Output the (X, Y) coordinate of the center of the cell containing the given text.  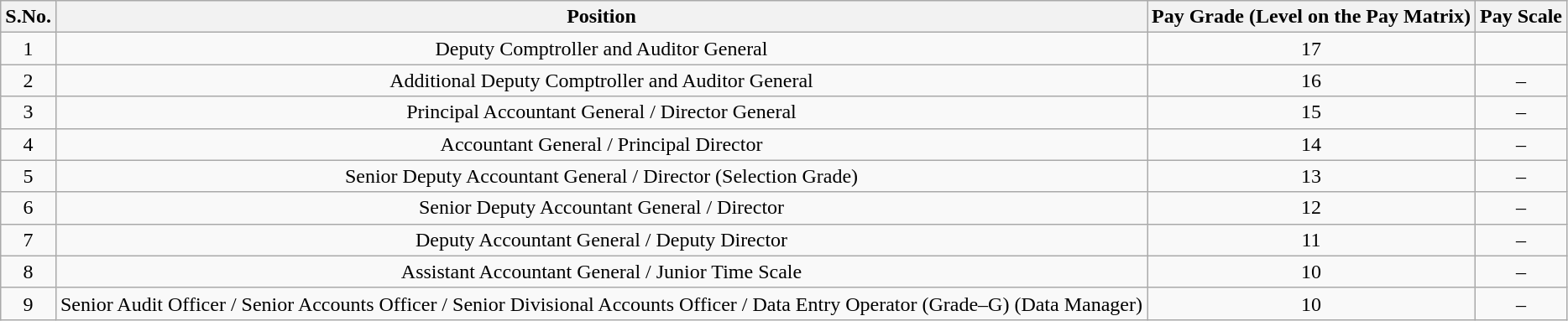
Pay Scale (1521, 17)
16 (1311, 80)
17 (1311, 49)
8 (29, 272)
Accountant General / Principal Director (601, 144)
4 (29, 144)
Deputy Comptroller and Auditor General (601, 49)
9 (29, 303)
3 (29, 112)
Principal Accountant General / Director General (601, 112)
14 (1311, 144)
6 (29, 208)
Deputy Accountant General / Deputy Director (601, 240)
13 (1311, 176)
Additional Deputy Comptroller and Auditor General (601, 80)
1 (29, 49)
Assistant Accountant General / Junior Time Scale (601, 272)
12 (1311, 208)
2 (29, 80)
7 (29, 240)
S.No. (29, 17)
Pay Grade (Level on the Pay Matrix) (1311, 17)
Senior Deputy Accountant General / Director (Selection Grade) (601, 176)
15 (1311, 112)
Senior Audit Officer / Senior Accounts Officer / Senior Divisional Accounts Officer / Data Entry Operator (Grade–G) (Data Manager) (601, 303)
5 (29, 176)
Position (601, 17)
Senior Deputy Accountant General / Director (601, 208)
11 (1311, 240)
